For the text-containing cell, return its midpoint in (x, y) coordinate format. 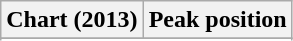
Chart (2013) (72, 20)
Peak position (218, 20)
